Search for the cell housing the specified text and yield its [X, Y] center coordinate. 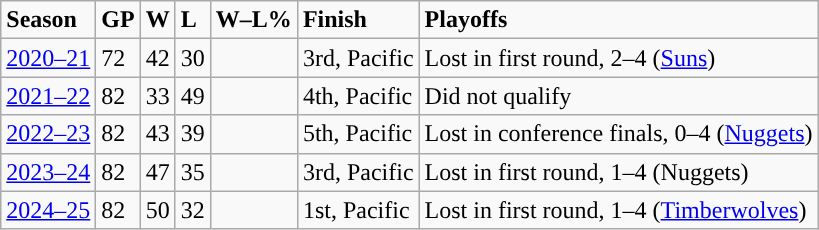
Playoffs [618, 20]
2021–22 [48, 96]
W [158, 20]
5th, Pacific [358, 134]
2023–24 [48, 172]
49 [192, 96]
32 [192, 210]
Lost in conference finals, 0–4 (Nuggets) [618, 134]
39 [192, 134]
L [192, 20]
Finish [358, 20]
1st, Pacific [358, 210]
GP [118, 20]
33 [158, 96]
Did not qualify [618, 96]
30 [192, 58]
43 [158, 134]
Lost in first round, 1–4 (Nuggets) [618, 172]
Season [48, 20]
Lost in first round, 1–4 (Timberwolves) [618, 210]
50 [158, 210]
W–L% [254, 20]
2024–25 [48, 210]
4th, Pacific [358, 96]
2020–21 [48, 58]
47 [158, 172]
42 [158, 58]
35 [192, 172]
2022–23 [48, 134]
72 [118, 58]
Lost in first round, 2–4 (Suns) [618, 58]
